Pinpoint the cell where the given text exists, returning its [x, y] midpoint coordinate. 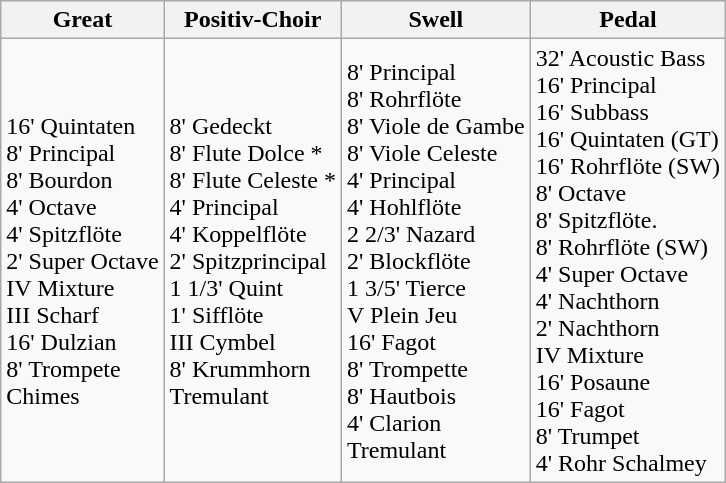
Pedal [628, 20]
Swell [436, 20]
8' Gedeckt8' Flute Dolce *8' Flute Celeste *4' Principal4' Koppelflöte2' Spitzprincipal1 1/3' Quint1' SifflöteIII Cymbel8' KrummhornTremulant [252, 260]
Great [82, 20]
16' Quintaten8' Principal8' Bourdon4' Octave4' Spitzflöte2' Super OctaveIV MixtureIII Scharf16' Dulzian8' TrompeteChimes [82, 260]
Positiv-Choir [252, 20]
